Search for the cell housing the specified text and yield its (X, Y) center coordinate. 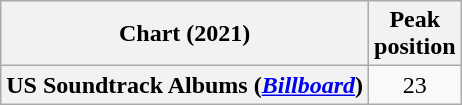
Peakposition (415, 34)
23 (415, 85)
Chart (2021) (185, 34)
US Soundtrack Albums (Billboard) (185, 85)
